Search for the cell housing the specified text and yield its (x, y) center coordinate. 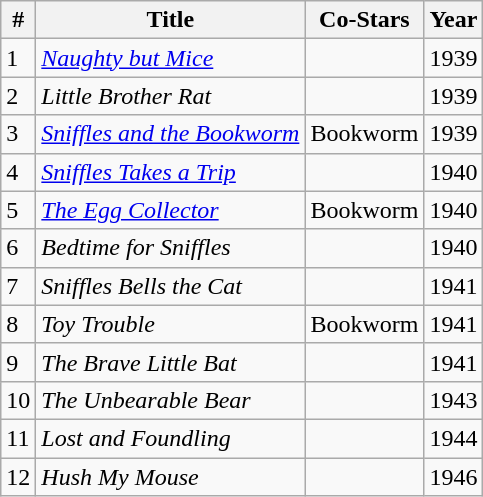
Toy Trouble (170, 324)
1 (18, 58)
12 (18, 477)
1946 (454, 477)
2 (18, 96)
Hush My Mouse (170, 477)
Title (170, 20)
The Unbearable Bear (170, 400)
4 (18, 172)
The Brave Little Bat (170, 362)
Lost and Foundling (170, 438)
5 (18, 210)
Little Brother Rat (170, 96)
7 (18, 286)
11 (18, 438)
Sniffles and the Bookworm (170, 134)
6 (18, 248)
Year (454, 20)
Co-Stars (364, 20)
9 (18, 362)
Sniffles Takes a Trip (170, 172)
1944 (454, 438)
Naughty but Mice (170, 58)
3 (18, 134)
The Egg Collector (170, 210)
# (18, 20)
1943 (454, 400)
Bedtime for Sniffles (170, 248)
8 (18, 324)
Sniffles Bells the Cat (170, 286)
10 (18, 400)
